Search for the cell housing the specified text and yield its (x, y) center coordinate. 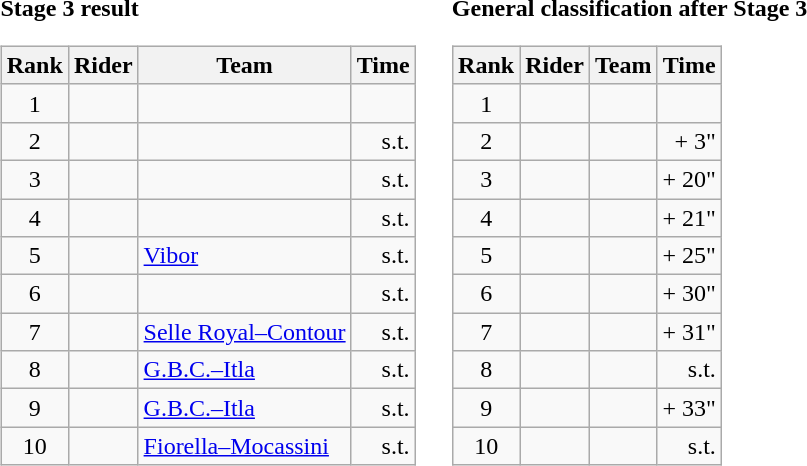
+ 33" (689, 408)
Vibor (244, 256)
+ 31" (689, 332)
+ 20" (689, 179)
Fiorella–Mocassini (244, 446)
+ 25" (689, 256)
Selle Royal–Contour (244, 332)
+ 30" (689, 294)
+ 3" (689, 141)
+ 21" (689, 217)
